Extract the [X, Y] coordinate from the center of the cell holding the provided text.  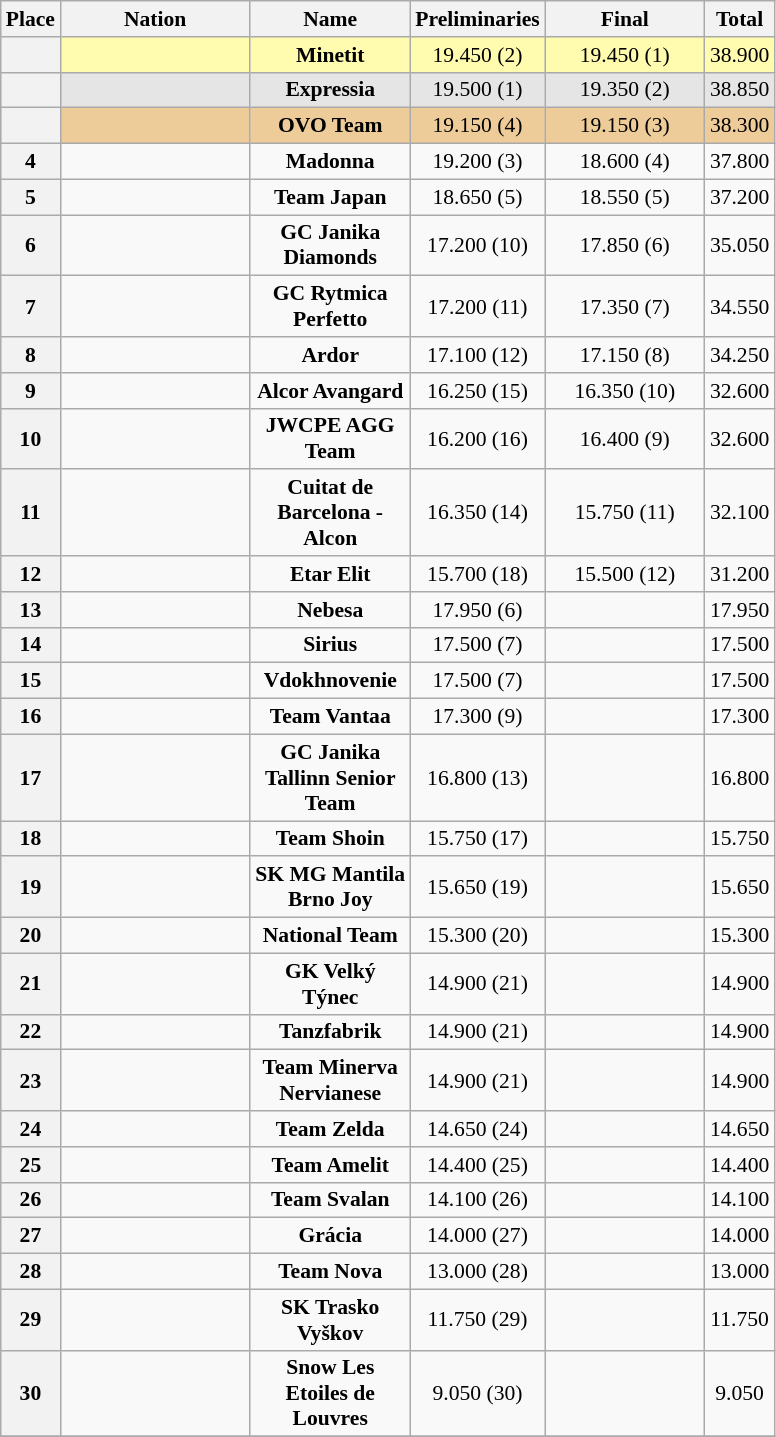
15.650 (19) [477, 888]
Snow Les Etoiles de Louvres [330, 1394]
15.750 [740, 839]
26 [30, 1200]
Sirius [330, 645]
19.450 (2) [477, 55]
GC Janika Diamonds [330, 246]
14.100 (26) [477, 1200]
17.150 (8) [625, 355]
28 [30, 1272]
22 [30, 1032]
12 [30, 574]
Etar Elit [330, 574]
Team Nova [330, 1272]
16.800 (13) [477, 778]
Alcor Avangard [330, 391]
30 [30, 1394]
15.700 (18) [477, 574]
Team Vantaa [330, 717]
17.950 [740, 610]
38.850 [740, 90]
21 [30, 984]
15.650 [740, 888]
32.100 [740, 514]
Team Svalan [330, 1200]
10 [30, 438]
Team Minerva Nervianese [330, 1080]
Name [330, 19]
17.350 (7) [625, 306]
Place [30, 19]
15.300 (20) [477, 936]
9.050 (30) [477, 1394]
OVO Team [330, 126]
14.400 (25) [477, 1165]
17 [30, 778]
17.100 (12) [477, 355]
29 [30, 1320]
5 [30, 197]
11.750 [740, 1320]
Team Amelit [330, 1165]
17.200 (10) [477, 246]
17.300 (9) [477, 717]
14.100 [740, 1200]
National Team [330, 936]
8 [30, 355]
Vdokhnovenie [330, 681]
17.850 (6) [625, 246]
14 [30, 645]
Preliminaries [477, 19]
16.200 (16) [477, 438]
16 [30, 717]
34.550 [740, 306]
16.350 (10) [625, 391]
19.350 (2) [625, 90]
19.150 (4) [477, 126]
13 [30, 610]
18 [30, 839]
GC Janika Tallinn Senior Team [330, 778]
Minetit [330, 55]
19.200 (3) [477, 162]
18.550 (5) [625, 197]
15.300 [740, 936]
31.200 [740, 574]
GC Rytmica Perfetto [330, 306]
15.750 (11) [625, 514]
13.000 [740, 1272]
Nebesa [330, 610]
27 [30, 1236]
20 [30, 936]
19.150 (3) [625, 126]
37.800 [740, 162]
4 [30, 162]
Ardor [330, 355]
17.300 [740, 717]
34.250 [740, 355]
Expressia [330, 90]
14.000 [740, 1236]
14.000 (27) [477, 1236]
SK Trasko Vyškov [330, 1320]
6 [30, 246]
16.400 (9) [625, 438]
Team Shoin [330, 839]
Grácia [330, 1236]
Tanzfabrik [330, 1032]
19 [30, 888]
9.050 [740, 1394]
11 [30, 514]
38.300 [740, 126]
37.200 [740, 197]
18.600 (4) [625, 162]
17.200 (11) [477, 306]
Madonna [330, 162]
SK MG Mantila Brno Joy [330, 888]
JWCPE AGG Team [330, 438]
Total [740, 19]
16.250 (15) [477, 391]
16.350 (14) [477, 514]
19.500 (1) [477, 90]
15.500 (12) [625, 574]
Nation [155, 19]
14.650 (24) [477, 1129]
GK Velký Týnec [330, 984]
23 [30, 1080]
19.450 (1) [625, 55]
11.750 (29) [477, 1320]
35.050 [740, 246]
9 [30, 391]
Cuitat de Barcelona - Alcon [330, 514]
Team Japan [330, 197]
Final [625, 19]
15 [30, 681]
13.000 (28) [477, 1272]
38.900 [740, 55]
18.650 (5) [477, 197]
7 [30, 306]
16.800 [740, 778]
14.650 [740, 1129]
25 [30, 1165]
Team Zelda [330, 1129]
14.400 [740, 1165]
17.950 (6) [477, 610]
24 [30, 1129]
15.750 (17) [477, 839]
